From the cell containing the given text, extract its center point as [X, Y] coordinate. 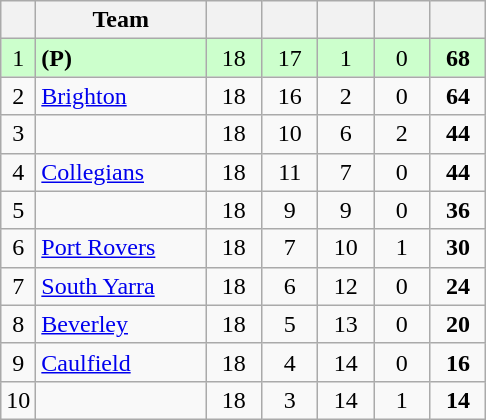
13 [346, 324]
Beverley [121, 324]
8 [18, 324]
Port Rovers [121, 248]
12 [346, 286]
24 [458, 286]
30 [458, 248]
Collegians [121, 172]
68 [458, 58]
(P) [121, 58]
17 [290, 58]
South Yarra [121, 286]
11 [290, 172]
Brighton [121, 96]
Caulfield [121, 362]
64 [458, 96]
20 [458, 324]
Team [121, 20]
36 [458, 210]
